Find where the given text appears and provide that cell's center as [X, Y] coordinate. 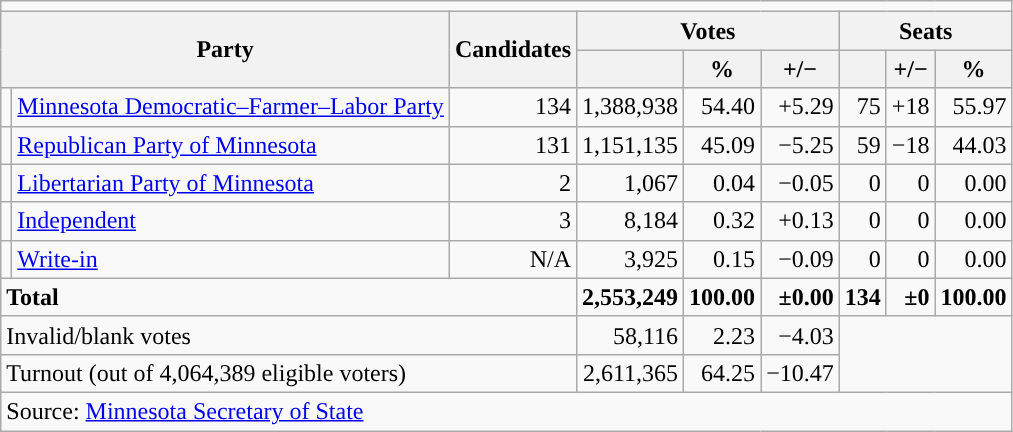
0.32 [722, 221]
+18 [910, 107]
Candidates [512, 50]
Minnesota Democratic–Farmer–Labor Party [231, 107]
2,611,365 [630, 373]
−4.03 [800, 335]
Party [226, 50]
64.25 [722, 373]
+5.29 [800, 107]
0.04 [722, 183]
3,925 [630, 259]
2,553,249 [630, 297]
Source: Minnesota Secretary of State [506, 411]
−10.47 [800, 373]
44.03 [974, 145]
Seats [926, 31]
Total [289, 297]
75 [862, 107]
0.15 [722, 259]
Write-in [231, 259]
Turnout (out of 4,064,389 eligible voters) [289, 373]
−5.25 [800, 145]
59 [862, 145]
55.97 [974, 107]
−18 [910, 145]
2.23 [722, 335]
Libertarian Party of Minnesota [231, 183]
Invalid/blank votes [289, 335]
1,151,135 [630, 145]
45.09 [722, 145]
1,067 [630, 183]
−0.09 [800, 259]
131 [512, 145]
54.40 [722, 107]
1,388,938 [630, 107]
Votes [708, 31]
2 [512, 183]
8,184 [630, 221]
58,116 [630, 335]
+0.13 [800, 221]
±0.00 [800, 297]
−0.05 [800, 183]
±0 [910, 297]
Independent [231, 221]
3 [512, 221]
Republican Party of Minnesota [231, 145]
N/A [512, 259]
